Detect which cell encompasses the target text, then output its [x, y] center coordinate. 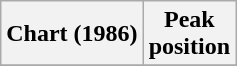
Peakposition [189, 34]
Chart (1986) [72, 34]
